For the text-containing cell, return its midpoint in [X, Y] coordinate format. 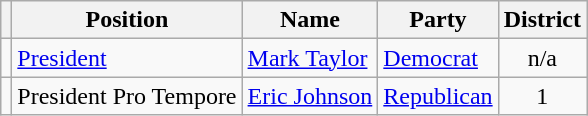
n/a [542, 58]
Position [127, 20]
President [127, 58]
Name [310, 20]
Mark Taylor [310, 58]
President Pro Tempore [127, 96]
Party [438, 20]
Eric Johnson [310, 96]
District [542, 20]
Democrat [438, 58]
Republican [438, 96]
1 [542, 96]
